Find where the given text appears and provide that cell's center as [X, Y] coordinate. 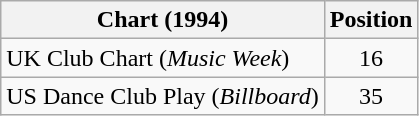
Chart (1994) [162, 20]
16 [371, 58]
UK Club Chart (Music Week) [162, 58]
US Dance Club Play (Billboard) [162, 96]
Position [371, 20]
35 [371, 96]
